Find where the given text appears and provide that cell's center as [x, y] coordinate. 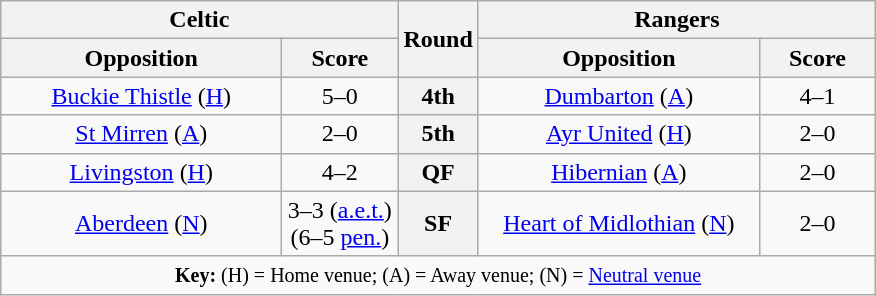
Aberdeen (N) [142, 224]
5th [438, 134]
Celtic [200, 20]
3–3 (a.e.t.)(6–5 pen.) [340, 224]
Ayr United (H) [618, 134]
St Mirren (A) [142, 134]
4th [438, 96]
Heart of Midlothian (N) [618, 224]
4–2 [340, 172]
Dumbarton (A) [618, 96]
Round [438, 39]
Hibernian (A) [618, 172]
QF [438, 172]
Buckie Thistle (H) [142, 96]
Livingston (H) [142, 172]
SF [438, 224]
4–1 [817, 96]
Rangers [676, 20]
5–0 [340, 96]
Key: (H) = Home venue; (A) = Away venue; (N) = Neutral venue [438, 275]
